Detect which cell encompasses the target text, then output its [X, Y] center coordinate. 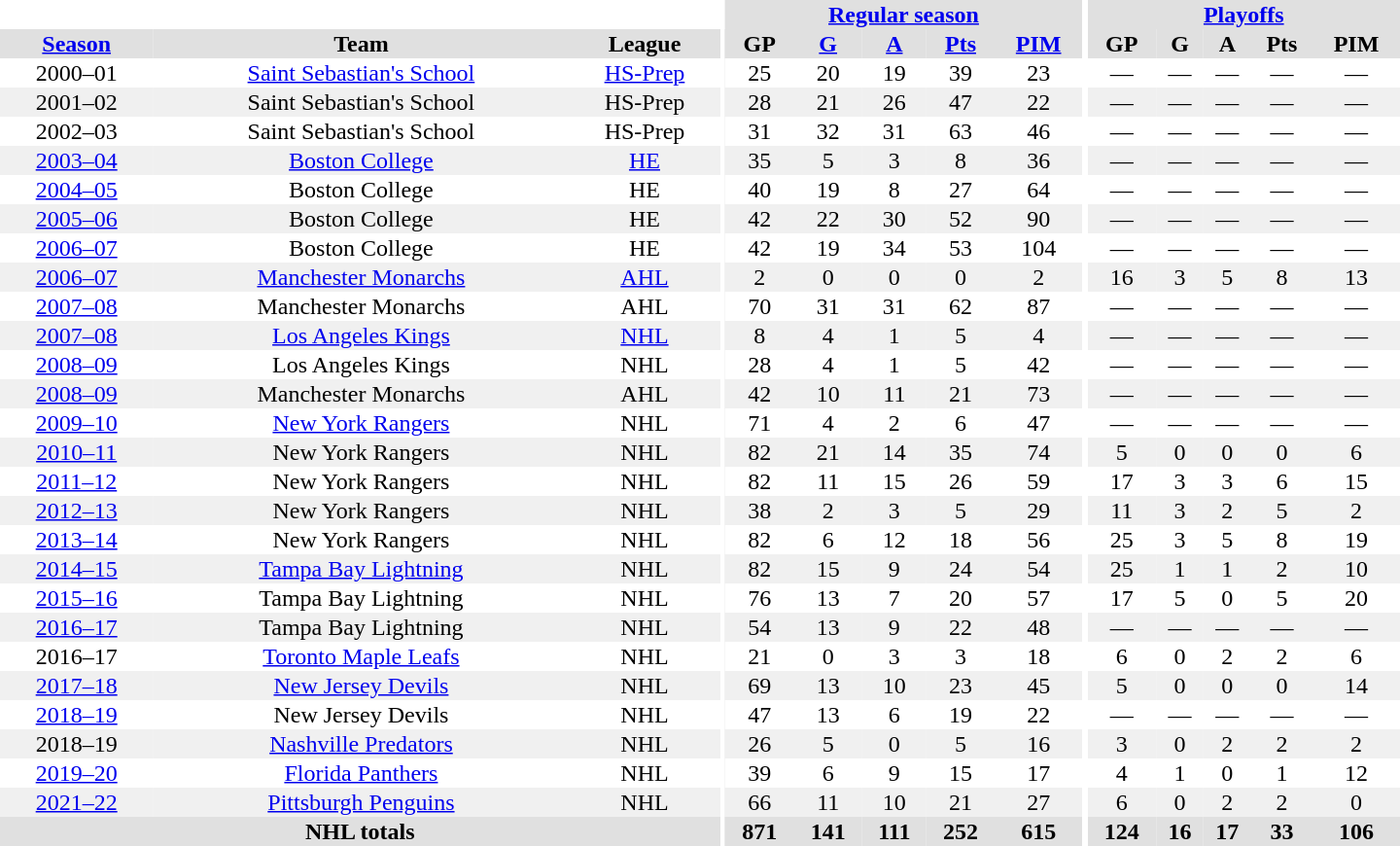
2017–18 [76, 686]
2012–13 [76, 511]
45 [1038, 686]
63 [961, 131]
Pittsburgh Penguins [361, 802]
2009–10 [76, 423]
57 [1038, 598]
46 [1038, 131]
124 [1122, 831]
2003–04 [76, 160]
64 [1038, 190]
48 [1038, 627]
24 [961, 569]
62 [961, 306]
2005–06 [76, 219]
NHL totals [360, 831]
League [644, 44]
2013–14 [76, 540]
Playoffs [1244, 15]
104 [1038, 248]
141 [828, 831]
2019–20 [76, 773]
70 [760, 306]
71 [760, 423]
56 [1038, 540]
87 [1038, 306]
615 [1038, 831]
52 [961, 219]
252 [961, 831]
106 [1356, 831]
Nashville Predators [361, 744]
66 [760, 802]
2015–16 [76, 598]
90 [1038, 219]
2004–05 [76, 190]
69 [760, 686]
Team [361, 44]
30 [894, 219]
Florida Panthers [361, 773]
2014–15 [76, 569]
2000–01 [76, 73]
36 [1038, 160]
76 [760, 598]
871 [760, 831]
2010–11 [76, 452]
40 [760, 190]
32 [828, 131]
34 [894, 248]
111 [894, 831]
Toronto Maple Leafs [361, 656]
2021–22 [76, 802]
74 [1038, 452]
2002–03 [76, 131]
53 [961, 248]
38 [760, 511]
7 [894, 598]
Regular season [904, 15]
Season [76, 44]
2011–12 [76, 481]
59 [1038, 481]
33 [1281, 831]
29 [1038, 511]
73 [1038, 394]
2001–02 [76, 102]
